Determine the (X, Y) coordinate at the center of the cell enclosing the given text.  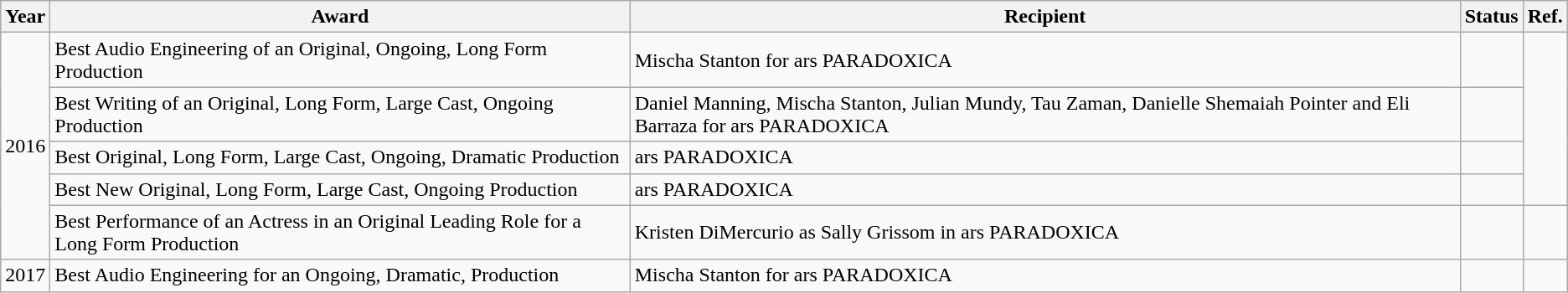
Ref. (1545, 17)
Best Performance of an Actress in an Original Leading Role for a Long Form Production (340, 233)
Year (25, 17)
Best New Original, Long Form, Large Cast, Ongoing Production (340, 189)
Status (1491, 17)
2016 (25, 146)
Daniel Manning, Mischa Stanton, Julian Mundy, Tau Zaman, Danielle Shemaiah Pointer and Eli Barraza for ars PARADOXICA (1045, 114)
Best Audio Engineering for an Ongoing, Dramatic, Production (340, 275)
Kristen DiMercurio as Sally Grissom in ars PARADOXICA (1045, 233)
Best Audio Engineering of an Original, Ongoing, Long Form Production (340, 60)
Award (340, 17)
2017 (25, 275)
Best Writing of an Original, Long Form, Large Cast, Ongoing Production (340, 114)
Best Original, Long Form, Large Cast, Ongoing, Dramatic Production (340, 157)
Recipient (1045, 17)
